From the cell containing the given text, extract its center point as [X, Y] coordinate. 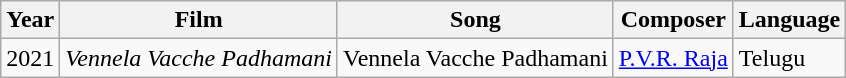
Language [789, 20]
Telugu [789, 58]
Film [199, 20]
Composer [673, 20]
P.V.R. Raja [673, 58]
2021 [30, 58]
Song [475, 20]
Year [30, 20]
